Return the [X, Y] coordinate for the center point of the cell that contains the specified text.  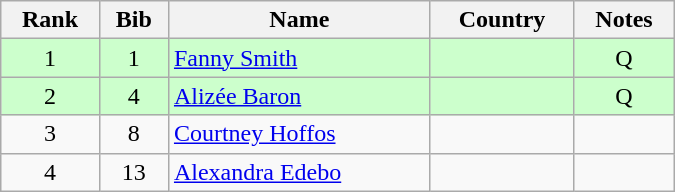
Notes [624, 20]
Courtney Hoffos [299, 134]
Rank [50, 20]
Country [502, 20]
13 [134, 172]
Fanny Smith [299, 58]
Alizée Baron [299, 96]
8 [134, 134]
Bib [134, 20]
2 [50, 96]
3 [50, 134]
Name [299, 20]
Alexandra Edebo [299, 172]
